Detect which cell encompasses the target text, then output its (X, Y) center coordinate. 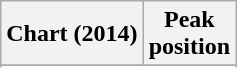
Peakposition (189, 34)
Chart (2014) (72, 34)
